Provide the (x, y) coordinate of the cell's center where the given text is located.  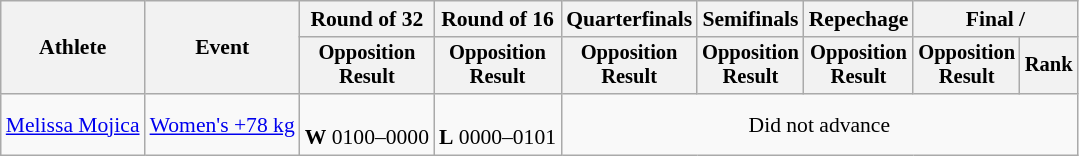
W 0100–0000 (367, 124)
Melissa Mojica (73, 124)
Repechage (859, 19)
Did not advance (819, 124)
L 0000–0101 (498, 124)
Athlete (73, 48)
Event (222, 48)
Rank (1049, 66)
Women's +78 kg (222, 124)
Final / (995, 19)
Round of 16 (498, 19)
Round of 32 (367, 19)
Semifinals (750, 19)
Quarterfinals (629, 19)
